Detect which cell encompasses the target text, then output its (x, y) center coordinate. 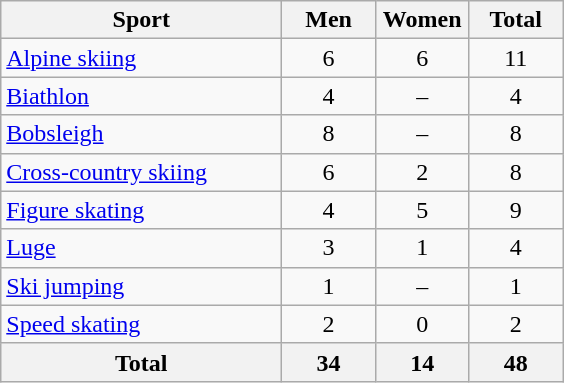
Women (422, 20)
Bobsleigh (142, 134)
Ski jumping (142, 286)
11 (516, 58)
9 (516, 210)
34 (329, 362)
3 (329, 248)
Speed skating (142, 324)
48 (516, 362)
Alpine skiing (142, 58)
0 (422, 324)
Men (329, 20)
5 (422, 210)
Luge (142, 248)
Sport (142, 20)
14 (422, 362)
Biathlon (142, 96)
Figure skating (142, 210)
Cross-country skiing (142, 172)
